From the cell containing the given text, extract its center point as (X, Y) coordinate. 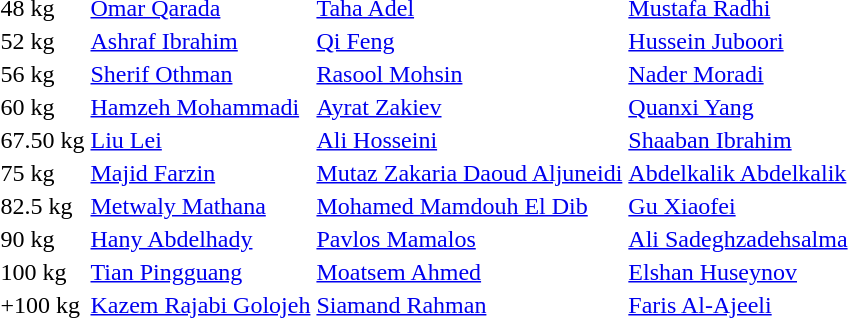
Mohamed Mamdouh El Dib (470, 206)
Hany Abdelhady (200, 239)
Ashraf Ibrahim (200, 41)
Pavlos Mamalos (470, 239)
Tian Pingguang (200, 272)
Sherif Othman (200, 74)
Liu Lei (200, 140)
Moatsem Ahmed (470, 272)
Ayrat Zakiev (470, 107)
Majid Farzin (200, 173)
Metwaly Mathana (200, 206)
Mutaz Zakaria Daoud Aljuneidi (470, 173)
Rasool Mohsin (470, 74)
Ali Hosseini (470, 140)
Qi Feng (470, 41)
Hamzeh Mohammadi (200, 107)
